Search for the cell housing the specified text and yield its [x, y] center coordinate. 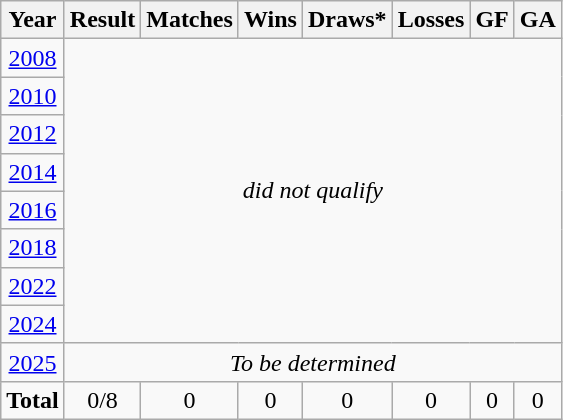
Wins [270, 20]
To be determined [312, 362]
did not qualify [312, 191]
0/8 [102, 400]
Draws* [347, 20]
Result [102, 20]
GA [538, 20]
2012 [33, 134]
GF [492, 20]
2010 [33, 96]
2024 [33, 324]
2016 [33, 210]
2022 [33, 286]
Matches [190, 20]
2025 [33, 362]
Year [33, 20]
2018 [33, 248]
Losses [431, 20]
2014 [33, 172]
Total [33, 400]
2008 [33, 58]
